Capture the cell that displays the provided text and extract its [X, Y] central coordinate. 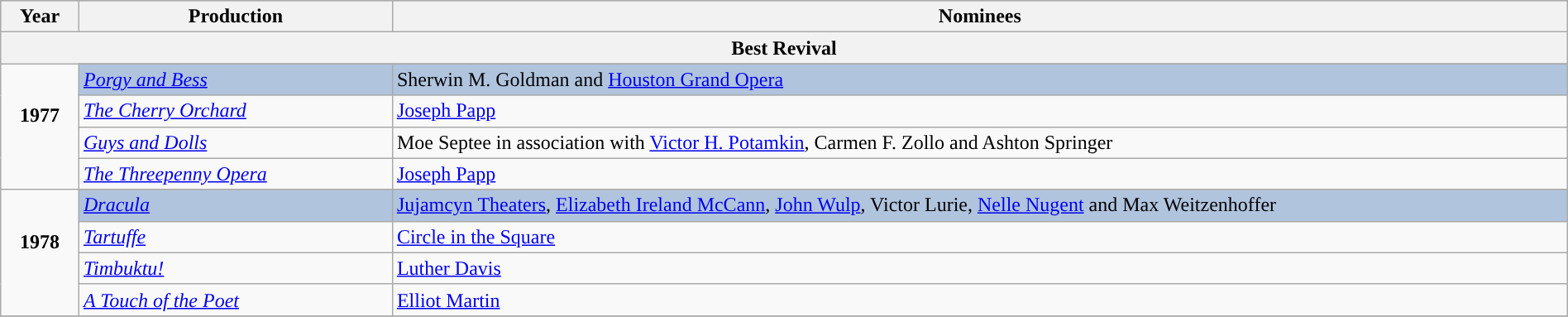
Nominees [979, 17]
A Touch of the Poet [235, 300]
Sherwin M. Goldman and Houston Grand Opera [979, 79]
The Threepenny Opera [235, 174]
Circle in the Square [979, 237]
Production [235, 17]
Moe Septee in association with Victor H. Potamkin, Carmen F. Zollo and Ashton Springer [979, 142]
Jujamcyn Theaters, Elizabeth Ireland McCann, John Wulp, Victor Lurie, Nelle Nugent and Max Weitzenhoffer [979, 205]
Elliot Martin [979, 300]
Porgy and Bess [235, 79]
Tartuffe [235, 237]
Year [40, 17]
Best Revival [784, 48]
1978 [40, 252]
Luther Davis [979, 268]
Dracula [235, 205]
1977 [40, 127]
Guys and Dolls [235, 142]
The Cherry Orchard [235, 111]
Timbuktu! [235, 268]
